Search for the cell housing the specified text and yield its (x, y) center coordinate. 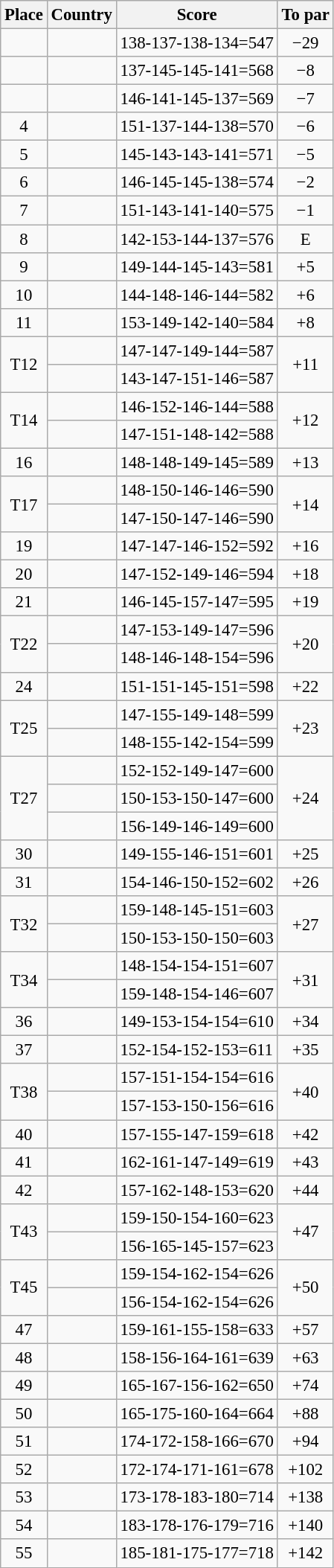
151-143-141-140=575 (196, 211)
146-145-157-147=595 (196, 602)
−2 (305, 182)
−1 (305, 211)
153-149-142-140=584 (196, 322)
42 (24, 1190)
49 (24, 1386)
+5 (305, 266)
159-150-154-160=623 (196, 1217)
+16 (305, 546)
148-146-148-154=596 (196, 659)
+23 (305, 728)
137-145-145-141=568 (196, 71)
47 (24, 1330)
156-165-145-157=623 (196, 1246)
+31 (305, 979)
−29 (305, 43)
151-137-144-138=570 (196, 127)
+50 (305, 1287)
162-161-147-149=619 (196, 1162)
+19 (305, 602)
To par (305, 15)
159-154-162-154=626 (196, 1274)
183-178-176-179=716 (196, 1526)
+27 (305, 924)
+44 (305, 1190)
−8 (305, 71)
54 (24, 1526)
+94 (305, 1441)
145-143-143-141=571 (196, 155)
+142 (305, 1554)
37 (24, 1050)
148-155-142-154=599 (196, 742)
+40 (305, 1092)
+47 (305, 1231)
165-175-160-164=664 (196, 1414)
Place (24, 15)
157-153-150-156=616 (196, 1106)
6 (24, 182)
52 (24, 1470)
9 (24, 266)
+74 (305, 1386)
+88 (305, 1414)
159-161-155-158=633 (196, 1330)
152-154-152-153=611 (196, 1050)
5 (24, 155)
146-152-146-144=588 (196, 406)
157-155-147-159=618 (196, 1134)
T34 (24, 979)
+63 (305, 1357)
40 (24, 1134)
−6 (305, 127)
+35 (305, 1050)
T22 (24, 644)
T27 (24, 798)
148-154-154-151=607 (196, 966)
+34 (305, 1022)
158-156-164-161=639 (196, 1357)
157-162-148-153=620 (196, 1190)
T17 (24, 505)
E (305, 239)
21 (24, 602)
+25 (305, 854)
−7 (305, 99)
T45 (24, 1287)
10 (24, 295)
+14 (305, 505)
159-148-145-151=603 (196, 910)
156-154-162-154=626 (196, 1302)
154-146-150-152=602 (196, 882)
36 (24, 1022)
148-150-146-146=590 (196, 490)
152-152-149-147=600 (196, 770)
157-151-154-154=616 (196, 1078)
+11 (305, 365)
147-152-149-146=594 (196, 575)
165-167-156-162=650 (196, 1386)
149-144-145-143=581 (196, 266)
149-153-154-154=610 (196, 1022)
138-137-138-134=547 (196, 43)
+8 (305, 322)
20 (24, 575)
142-153-144-137=576 (196, 239)
146-141-145-137=569 (196, 99)
174-172-158-166=670 (196, 1441)
Country (82, 15)
T43 (24, 1231)
24 (24, 686)
147-147-149-144=587 (196, 351)
+12 (305, 420)
147-150-147-146=590 (196, 519)
+140 (305, 1526)
147-151-148-142=588 (196, 435)
144-148-146-144=582 (196, 295)
+20 (305, 644)
41 (24, 1162)
150-153-150-147=600 (196, 799)
147-153-149-147=596 (196, 630)
31 (24, 882)
51 (24, 1441)
+13 (305, 462)
50 (24, 1414)
T25 (24, 728)
172-174-171-161=678 (196, 1470)
+57 (305, 1330)
30 (24, 854)
19 (24, 546)
+138 (305, 1497)
+26 (305, 882)
53 (24, 1497)
151-151-145-151=598 (196, 686)
16 (24, 462)
150-153-150-150=603 (196, 938)
T14 (24, 420)
+42 (305, 1134)
4 (24, 127)
147-155-149-148=599 (196, 714)
8 (24, 239)
185-181-175-177=718 (196, 1554)
+22 (305, 686)
156-149-146-149=600 (196, 826)
+43 (305, 1162)
143-147-151-146=587 (196, 379)
173-178-183-180=714 (196, 1497)
148-148-149-145=589 (196, 462)
+102 (305, 1470)
55 (24, 1554)
+24 (305, 798)
T32 (24, 924)
Score (196, 15)
149-155-146-151=601 (196, 854)
T12 (24, 365)
+18 (305, 575)
11 (24, 322)
159-148-154-146=607 (196, 994)
7 (24, 211)
146-145-145-138=574 (196, 182)
147-147-146-152=592 (196, 546)
−5 (305, 155)
T38 (24, 1092)
+6 (305, 295)
48 (24, 1357)
